Capture the cell that displays the provided text and extract its (X, Y) central coordinate. 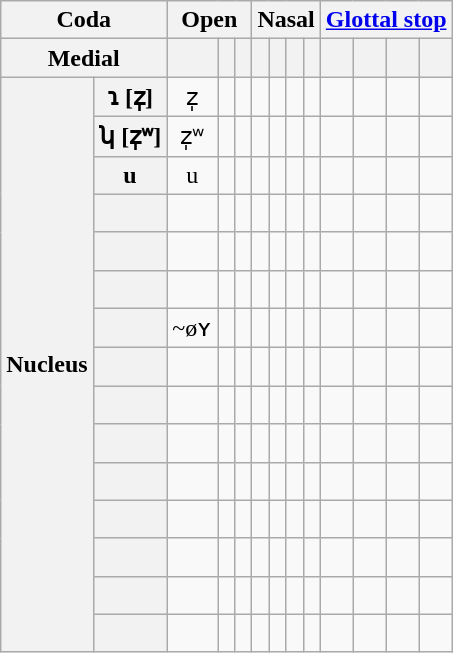
z̩ʷ (192, 136)
z̩ (192, 97)
Open (210, 20)
ʮ [z̩ʷ] (130, 136)
Nucleus (47, 364)
~øʏ (192, 328)
ɿ [z̩] (130, 97)
Medial (84, 58)
Nasal (286, 20)
Coda (84, 20)
Glottal stop (386, 20)
